Output the (X, Y) coordinate of the center of the cell containing the given text.  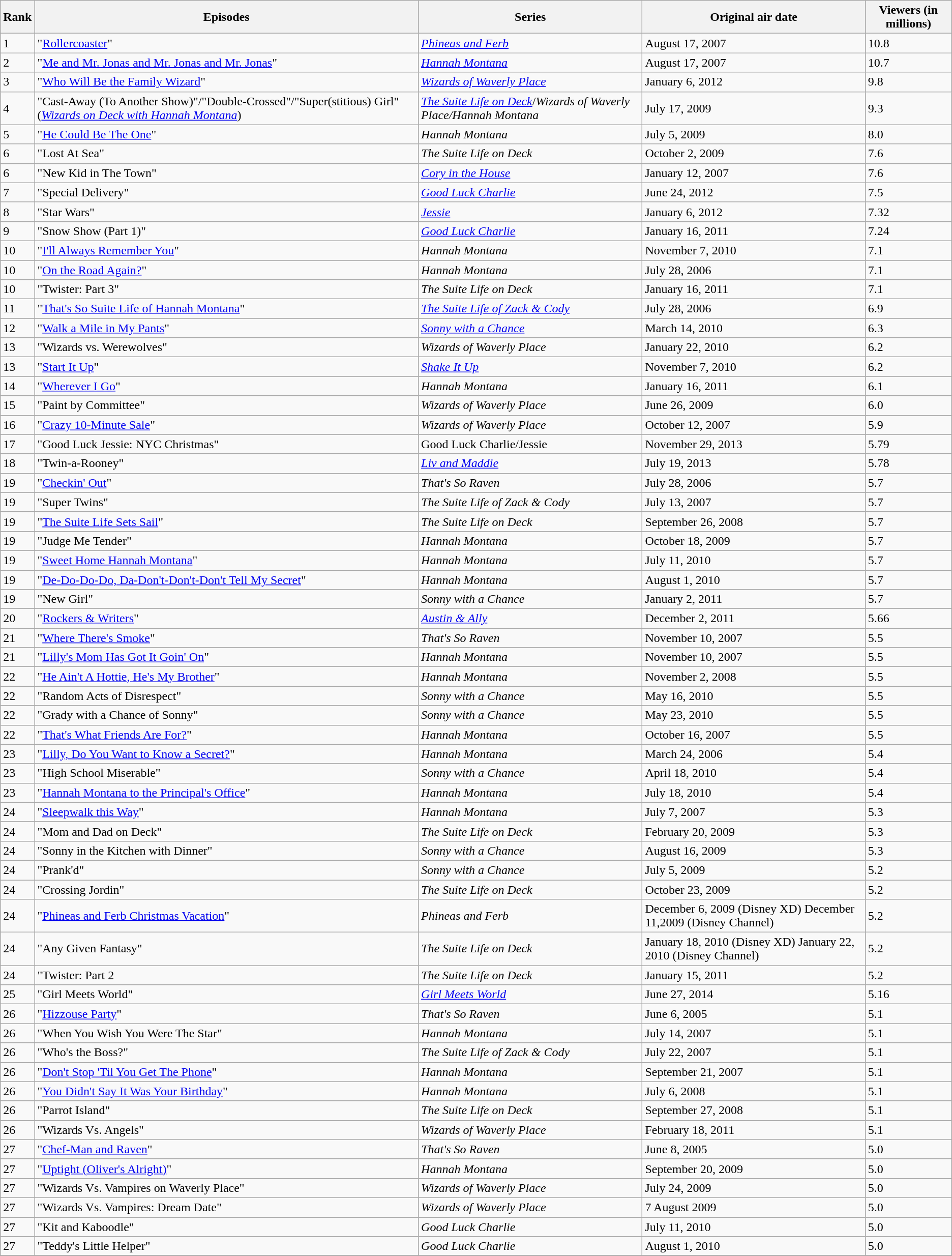
March 24, 2006 (754, 754)
"That's So Suite Life of Hannah Montana" (227, 309)
July 6, 2008 (754, 1091)
"Paint by Committee" (227, 405)
5 (17, 134)
"Girl Meets World" (227, 995)
"Where There's Smoke" (227, 638)
December 6, 2009 (Disney XD) December 11,2009 (Disney Channel) (754, 916)
"Kit and Kaboodle" (227, 1226)
February 20, 2009 (754, 831)
"Prank'd" (227, 870)
September 21, 2007 (754, 1072)
5.16 (908, 995)
"Cast-Away (To Another Show)"/"Double-Crossed"/"Super(stitious) Girl" (Wizards on Deck with Hannah Montana) (227, 108)
"Any Given Fantasy" (227, 949)
8 (17, 212)
6.1 (908, 386)
1 (17, 43)
5.78 (908, 463)
7 August 2009 (754, 1207)
January 12, 2007 (754, 173)
"He Ain't A Hottie, He's My Brother" (227, 677)
10.8 (908, 43)
17 (17, 444)
"The Suite Life Sets Sail" (227, 521)
"Teddy's Little Helper" (227, 1246)
"Wherever I Go" (227, 386)
"Who Will Be the Family Wizard" (227, 82)
February 18, 2011 (754, 1130)
7.24 (908, 231)
October 2, 2009 (754, 154)
"New Kid in The Town" (227, 173)
January 22, 2010 (754, 347)
15 (17, 405)
"New Girl" (227, 599)
14 (17, 386)
"Rollercoaster" (227, 43)
July 24, 2009 (754, 1188)
8.0 (908, 134)
Liv and Maddie (530, 463)
"Crossing Jordin" (227, 890)
"Lilly's Mom Has Got It Goin' On" (227, 657)
"High School Miserable" (227, 773)
Cory in the House (530, 173)
5.79 (908, 444)
January 2, 2011 (754, 599)
June 26, 2009 (754, 405)
7.32 (908, 212)
Good Luck Charlie/Jessie (530, 444)
"Hizzouse Party" (227, 1014)
October 23, 2009 (754, 890)
"Walk a Mile in My Pants" (227, 328)
6.3 (908, 328)
September 27, 2008 (754, 1111)
5.9 (908, 425)
January 15, 2011 (754, 975)
Jessie (530, 212)
"Super Twins" (227, 502)
"De-Do-Do-Do, Da-Don't-Don't-Don't Tell My Secret" (227, 579)
16 (17, 425)
April 18, 2010 (754, 773)
"Who's the Boss?" (227, 1053)
July 18, 2010 (754, 793)
Viewers (in millions) (908, 17)
"Special Delivery" (227, 192)
October 16, 2007 (754, 735)
"Checkin' Out" (227, 483)
"Mom and Dad on Deck" (227, 831)
"Grady with a Chance of Sonny" (227, 715)
"Rockers & Writers" (227, 619)
July 13, 2007 (754, 502)
June 6, 2005 (754, 1014)
"Random Acts of Disrespect" (227, 696)
September 26, 2008 (754, 521)
"On the Road Again?" (227, 270)
March 14, 2010 (754, 328)
18 (17, 463)
October 12, 2007 (754, 425)
"Good Luck Jessie: NYC Christmas" (227, 444)
"Uptight (Oliver's Alright)" (227, 1169)
Austin & Ally (530, 619)
May 23, 2010 (754, 715)
Series (530, 17)
September 20, 2009 (754, 1169)
"Wizards Vs. Vampires on Waverly Place" (227, 1188)
"Sweet Home Hannah Montana" (227, 560)
"Crazy 10-Minute Sale" (227, 425)
9.8 (908, 82)
5.66 (908, 619)
Rank (17, 17)
"Twin-a-Rooney" (227, 463)
10.7 (908, 63)
7.5 (908, 192)
6.9 (908, 309)
11 (17, 309)
9 (17, 231)
7 (17, 192)
"Star Wars" (227, 212)
"Wizards Vs. Angels" (227, 1130)
The Suite Life on Deck/Wizards of Waverly Place/Hannah Montana (530, 108)
"That's What Friends Are For?" (227, 735)
"Sleepwalk this Way" (227, 812)
July 7, 2007 (754, 812)
"You Didn't Say It Was Your Birthday" (227, 1091)
Original air date (754, 17)
December 2, 2011 (754, 619)
3 (17, 82)
2 (17, 63)
"Judge Me Tender" (227, 541)
July 17, 2009 (754, 108)
"I'll Always Remember You" (227, 250)
"Wizards vs. Werewolves" (227, 347)
July 22, 2007 (754, 1053)
"Sonny in the Kitchen with Dinner" (227, 851)
25 (17, 995)
"Twister: Part 3" (227, 289)
6.0 (908, 405)
"Chef-Man and Raven" (227, 1149)
9.3 (908, 108)
"Me and Mr. Jonas and Mr. Jonas and Mr. Jonas" (227, 63)
4 (17, 108)
"Hannah Montana to the Principal's Office" (227, 793)
November 2, 2008 (754, 677)
"Wizards Vs. Vampires: Dream Date" (227, 1207)
Girl Meets World (530, 995)
Shake It Up (530, 367)
June 24, 2012 (754, 192)
"Snow Show (Part 1)" (227, 231)
"He Could Be The One" (227, 134)
12 (17, 328)
"Start It Up" (227, 367)
August 16, 2009 (754, 851)
July 14, 2007 (754, 1033)
October 18, 2009 (754, 541)
July 19, 2013 (754, 463)
November 29, 2013 (754, 444)
"Don't Stop 'Til You Get The Phone" (227, 1072)
May 16, 2010 (754, 696)
"Lilly, Do You Want to Know a Secret?" (227, 754)
June 8, 2005 (754, 1149)
"Lost At Sea" (227, 154)
20 (17, 619)
"Twister: Part 2 (227, 975)
June 27, 2014 (754, 995)
Episodes (227, 17)
"Parrot Island" (227, 1111)
"Phineas and Ferb Christmas Vacation" (227, 916)
January 18, 2010 (Disney XD) January 22, 2010 (Disney Channel) (754, 949)
"When You Wish You Were The Star" (227, 1033)
